From the cell containing the given text, extract its center point as [x, y] coordinate. 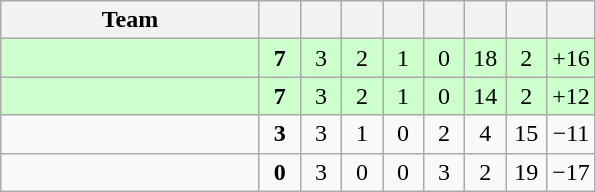
Team [130, 20]
18 [486, 58]
19 [526, 172]
+16 [572, 58]
15 [526, 134]
+12 [572, 96]
4 [486, 134]
14 [486, 96]
−11 [572, 134]
−17 [572, 172]
